Locate the cell with the specified text and output its [X, Y] center coordinate. 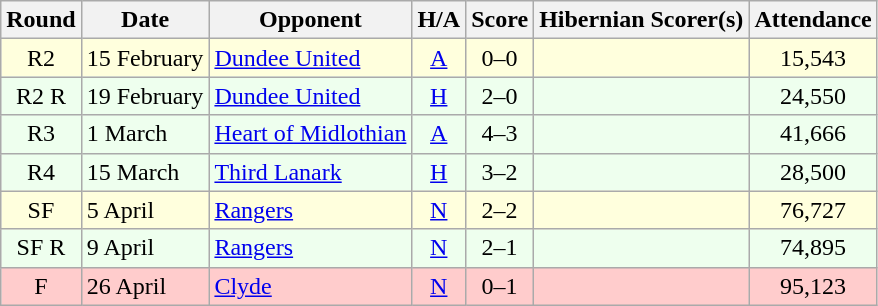
26 April [145, 286]
R2 [41, 58]
0–0 [500, 58]
19 February [145, 96]
0–1 [500, 286]
9 April [145, 248]
28,500 [813, 172]
74,895 [813, 248]
Opponent [310, 20]
Round [41, 20]
3–2 [500, 172]
2–1 [500, 248]
R4 [41, 172]
Date [145, 20]
15 February [145, 58]
24,550 [813, 96]
15 March [145, 172]
4–3 [500, 134]
Hibernian Scorer(s) [642, 20]
Heart of Midlothian [310, 134]
SF [41, 210]
5 April [145, 210]
Attendance [813, 20]
Third Lanark [310, 172]
2–0 [500, 96]
Score [500, 20]
F [41, 286]
R3 [41, 134]
SF R [41, 248]
15,543 [813, 58]
41,666 [813, 134]
H/A [439, 20]
95,123 [813, 286]
R2 R [41, 96]
2–2 [500, 210]
76,727 [813, 210]
1 March [145, 134]
Clyde [310, 286]
